Identify which cell holds the provided text, then report its (X, Y) central coordinate. 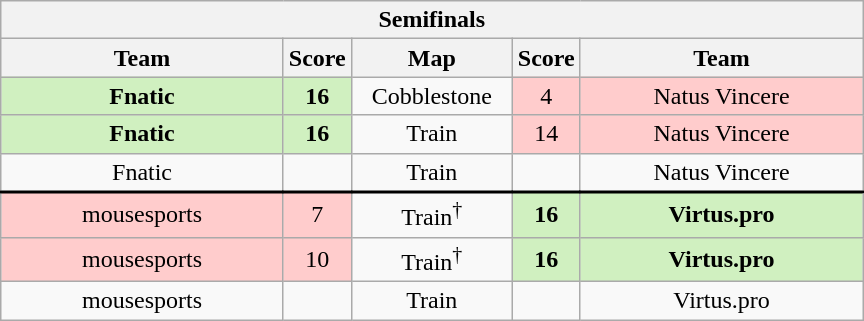
4 (546, 96)
Cobblestone (432, 96)
Map (432, 58)
Semifinals (432, 20)
10 (317, 260)
7 (317, 214)
14 (546, 134)
